Find where the given text appears and provide that cell's center as [x, y] coordinate. 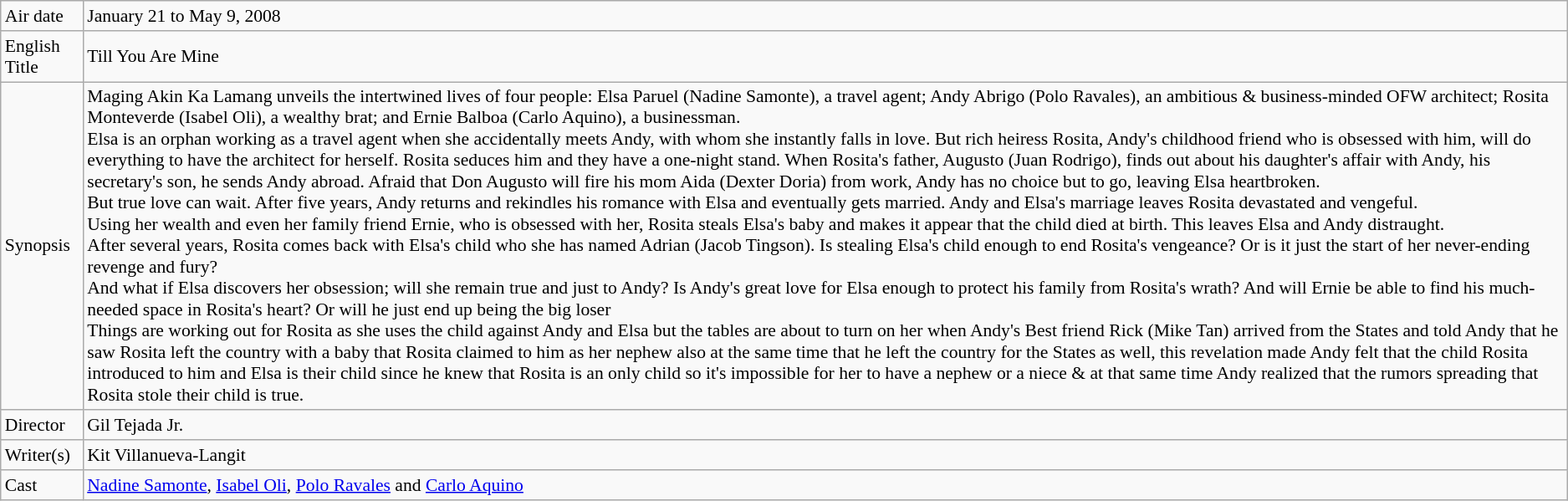
Till You Are Mine [825, 57]
English Title [42, 57]
Director [42, 426]
January 21 to May 9, 2008 [825, 16]
Air date [42, 16]
Kit Villanueva-Langit [825, 455]
Cast [42, 485]
Nadine Samonte, Isabel Oli, Polo Ravales and Carlo Aquino [825, 485]
Writer(s) [42, 455]
Gil Tejada Jr. [825, 426]
Synopsis [42, 246]
